Capture the cell that displays the provided text and extract its [x, y] central coordinate. 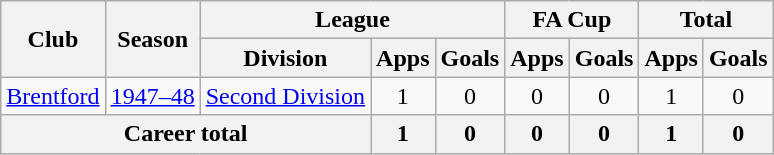
1947–48 [152, 96]
League [352, 20]
Brentford [53, 96]
Season [152, 39]
Total [706, 20]
Division [285, 58]
Club [53, 39]
Career total [186, 134]
FA Cup [572, 20]
Second Division [285, 96]
